Extract the [X, Y] coordinate from the center of the cell holding the provided text.  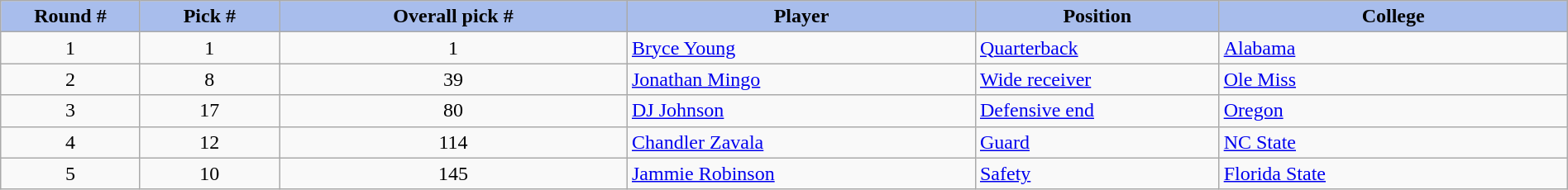
8 [209, 79]
10 [209, 173]
80 [453, 111]
Jammie Robinson [801, 173]
2 [70, 79]
Oregon [1393, 111]
DJ Johnson [801, 111]
Safety [1097, 173]
Position [1097, 17]
Guard [1097, 142]
145 [453, 173]
39 [453, 79]
4 [70, 142]
114 [453, 142]
Round # [70, 17]
17 [209, 111]
Jonathan Mingo [801, 79]
Florida State [1393, 173]
Alabama [1393, 48]
Bryce Young [801, 48]
5 [70, 173]
Player [801, 17]
3 [70, 111]
Overall pick # [453, 17]
NC State [1393, 142]
College [1393, 17]
12 [209, 142]
Wide receiver [1097, 79]
Defensive end [1097, 111]
Pick # [209, 17]
Ole Miss [1393, 79]
Chandler Zavala [801, 142]
Quarterback [1097, 48]
